Extract the (x, y) coordinate from the center of the cell holding the provided text.  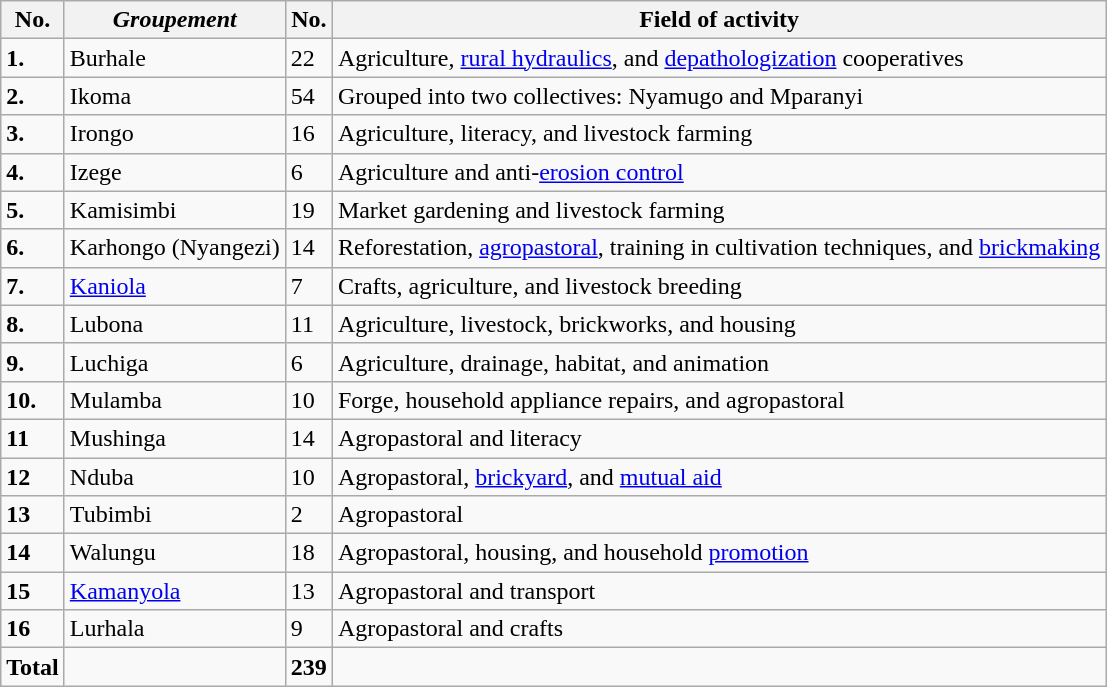
3. (33, 134)
Agropastoral, housing, and household promotion (719, 553)
Izege (174, 172)
Forge, household appliance repairs, and agropastoral (719, 400)
5. (33, 210)
Kamanyola (174, 591)
Karhongo (Nyangezi) (174, 248)
Agriculture, livestock, brickworks, and housing (719, 324)
Agriculture, drainage, habitat, and animation (719, 362)
19 (308, 210)
9. (33, 362)
Grouped into two collectives: Nyamugo and Mparanyi (719, 96)
18 (308, 553)
Ikoma (174, 96)
Lurhala (174, 629)
Kaniola (174, 286)
15 (33, 591)
Agriculture, rural hydraulics, and depathologization cooperatives (719, 58)
12 (33, 477)
239 (308, 667)
7 (308, 286)
Agriculture, literacy, and livestock farming (719, 134)
Agropastoral, brickyard, and mutual aid (719, 477)
Crafts, agriculture, and livestock breeding (719, 286)
2 (308, 515)
Tubimbi (174, 515)
4. (33, 172)
Agropastoral and crafts (719, 629)
Reforestation, agropastoral, training in cultivation techniques, and brickmaking (719, 248)
7. (33, 286)
Nduba (174, 477)
Groupement (174, 20)
Luchiga (174, 362)
Agropastoral and literacy (719, 438)
Burhale (174, 58)
8. (33, 324)
Lubona (174, 324)
54 (308, 96)
10. (33, 400)
9 (308, 629)
Kamisimbi (174, 210)
Walungu (174, 553)
Irongo (174, 134)
6. (33, 248)
Agropastoral and transport (719, 591)
Agropastoral (719, 515)
1. (33, 58)
22 (308, 58)
Mushinga (174, 438)
Total (33, 667)
Mulamba (174, 400)
2. (33, 96)
Market gardening and livestock farming (719, 210)
Agriculture and anti-erosion control (719, 172)
Field of activity (719, 20)
